Extract the (x, y) coordinate from the center of the cell holding the provided text.  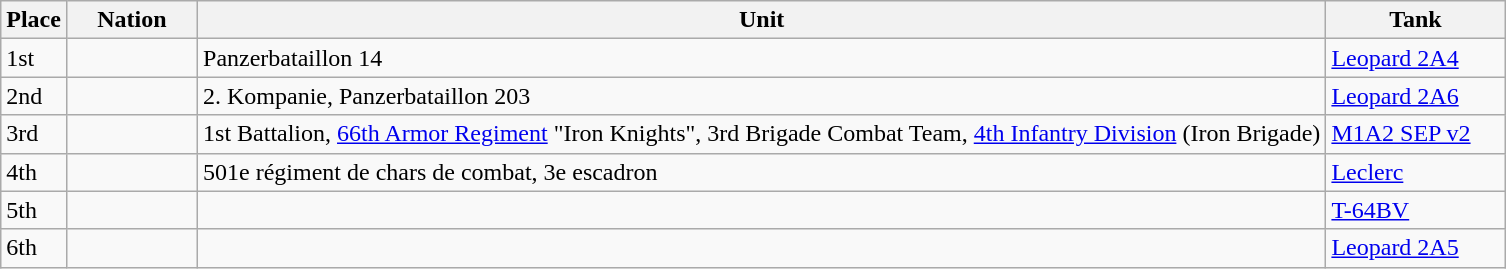
Nation (132, 20)
2. Kompanie, Panzerbataillon 203 (762, 96)
3rd (34, 134)
Tank (1416, 20)
501e régiment de chars de combat, 3e escadron (762, 172)
Leopard 2A6 (1416, 96)
6th (34, 248)
Leopard 2A5 (1416, 248)
2nd (34, 96)
5th (34, 210)
Leopard 2A4 (1416, 58)
T-64BV (1416, 210)
Place (34, 20)
Leclerc (1416, 172)
Unit (762, 20)
1st (34, 58)
4th (34, 172)
Panzerbataillon 14 (762, 58)
1st Battalion, 66th Armor Regiment "Iron Knights", 3rd Brigade Combat Team, 4th Infantry Division (Iron Brigade) (762, 134)
M1A2 SEP v2 (1416, 134)
